Detect which cell encompasses the target text, then output its [x, y] center coordinate. 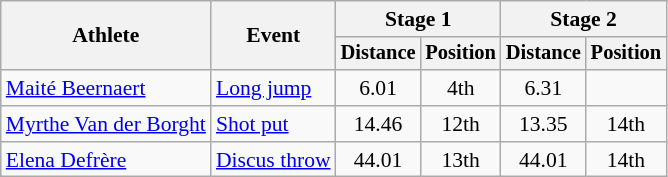
Event [274, 36]
14.46 [378, 124]
6.31 [544, 88]
Stage 2 [584, 19]
Shot put [274, 124]
14th [626, 124]
Long jump [274, 88]
12th [460, 124]
Athlete [106, 36]
4th [460, 88]
6.01 [378, 88]
13.35 [544, 124]
Stage 1 [418, 19]
Myrthe Van der Borght [106, 124]
Maité Beernaert [106, 88]
